Detect which cell encompasses the target text, then output its [x, y] center coordinate. 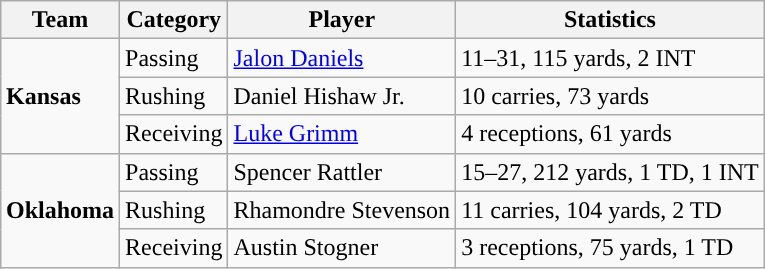
3 receptions, 75 yards, 1 TD [610, 248]
Spencer Rattler [342, 172]
Player [342, 20]
11–31, 115 yards, 2 INT [610, 58]
Rhamondre Stevenson [342, 210]
15–27, 212 yards, 1 TD, 1 INT [610, 172]
Jalon Daniels [342, 58]
Oklahoma [60, 210]
Category [174, 20]
Daniel Hishaw Jr. [342, 96]
10 carries, 73 yards [610, 96]
Team [60, 20]
11 carries, 104 yards, 2 TD [610, 210]
Luke Grimm [342, 134]
Kansas [60, 96]
4 receptions, 61 yards [610, 134]
Austin Stogner [342, 248]
Statistics [610, 20]
